Return [x, y] of the center of cell containing provided text 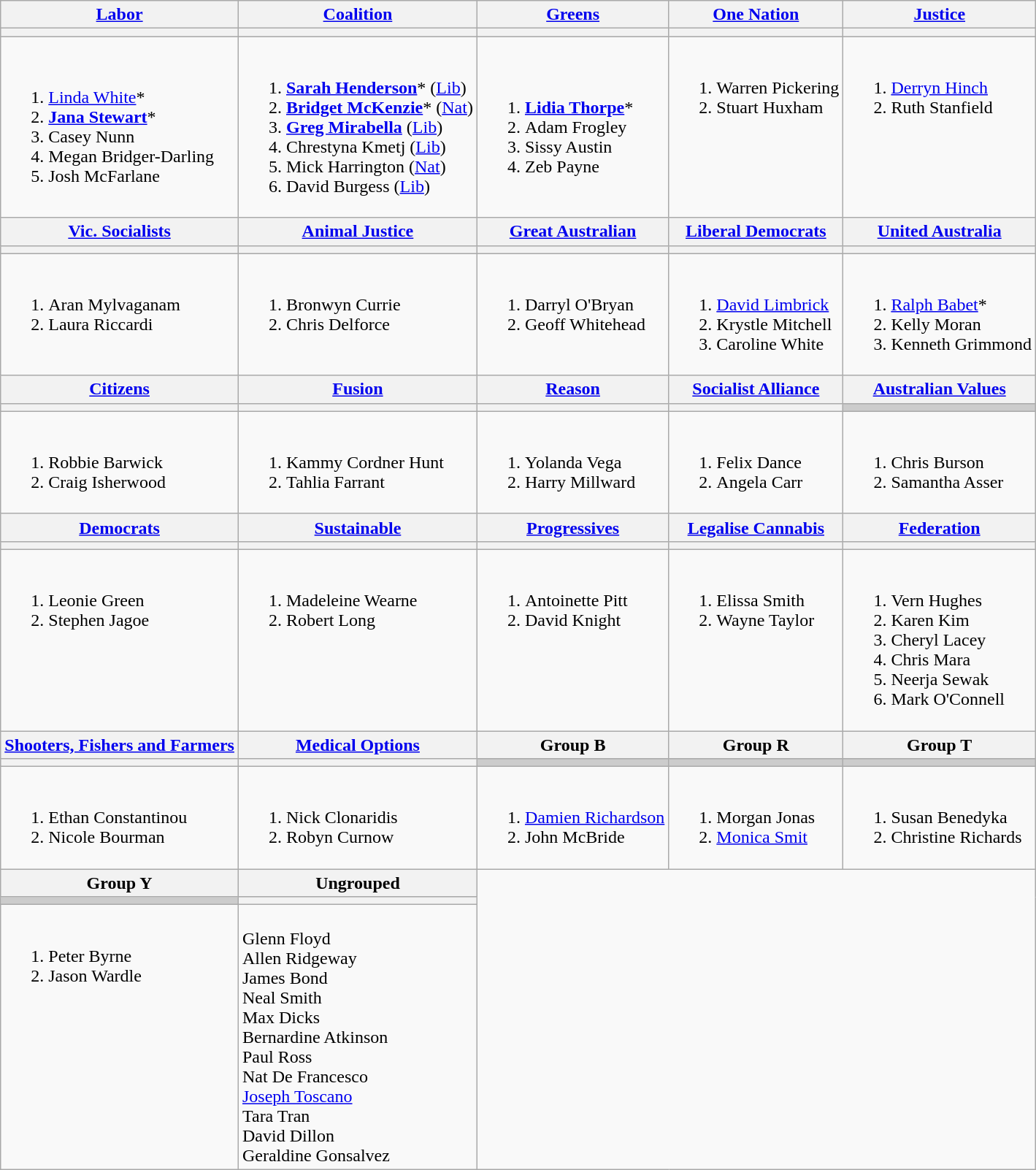
Robbie BarwickCraig Isherwood [120, 462]
Aran MylvaganamLaura Riccardi [120, 314]
Ralph Babet*Kelly MoranKenneth Grimmond [940, 314]
Vic. Socialists [120, 232]
Citizens [120, 389]
Animal Justice [358, 232]
Antoinette PittDavid Knight [572, 640]
Peter ByrneJason Wardle [120, 1037]
Darryl O'BryanGeoff Whitehead [572, 314]
Bronwyn CurrieChris Delforce [358, 314]
United Australia [940, 232]
Greens [572, 15]
David LimbrickKrystle MitchellCaroline White [756, 314]
Group T [940, 744]
Reason [572, 389]
Liberal Democrats [756, 232]
Elissa SmithWayne Taylor [756, 640]
Ungrouped [358, 883]
Democrats [120, 527]
Progressives [572, 527]
Labor [120, 15]
Shooters, Fishers and Farmers [120, 744]
Federation [940, 527]
Chris BursonSamantha Asser [940, 462]
Damien RichardsonJohn McBride [572, 818]
Kammy Cordner HuntTahlia Farrant [358, 462]
Madeleine WearneRobert Long [358, 640]
One Nation [756, 15]
Yolanda VegaHarry Millward [572, 462]
Medical Options [358, 744]
Warren PickeringStuart Huxham [756, 127]
Sustainable [358, 527]
Justice [940, 15]
Legalise Cannabis [756, 527]
Group B [572, 744]
Great Australian [572, 232]
Derryn HinchRuth Stanfield [940, 127]
Morgan JonasMonica Smit [756, 818]
Sarah Henderson* (Lib)Bridget McKenzie* (Nat)Greg Mirabella (Lib)Chrestyna Kmetj (Lib)Mick Harrington (Nat)David Burgess (Lib) [358, 127]
Linda White*Jana Stewart*Casey NunnMegan Bridger-DarlingJosh McFarlane [120, 127]
Fusion [358, 389]
Leonie GreenStephen Jagoe [120, 640]
Coalition [358, 15]
Group Y [120, 883]
Nick ClonaridisRobyn Curnow [358, 818]
Vern HughesKaren KimCheryl LaceyChris MaraNeerja SewakMark O'Connell [940, 640]
Felix DanceAngela Carr [756, 462]
Group R [756, 744]
Socialist Alliance [756, 389]
Australian Values [940, 389]
Ethan ConstantinouNicole Bourman [120, 818]
Lidia Thorpe*Adam FrogleySissy AustinZeb Payne [572, 127]
Susan BenedykaChristine Richards [940, 818]
